Locate the cell with the specified text and output its [X, Y] center coordinate. 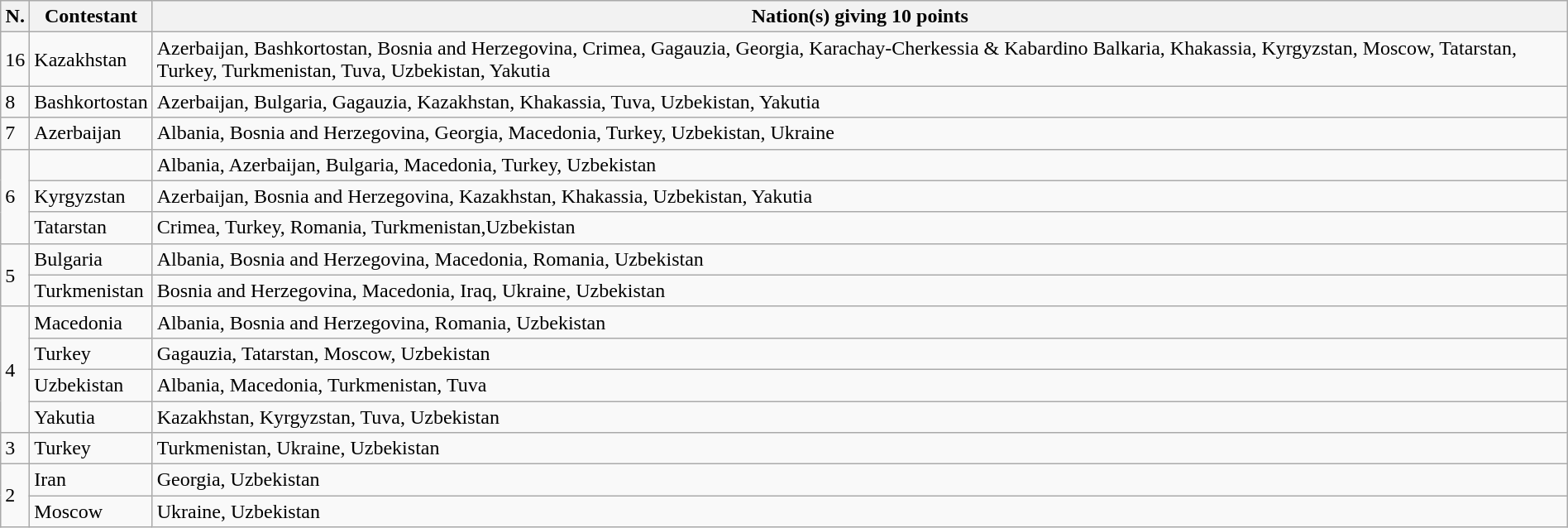
6 [15, 196]
Turkmenistan, Ukraine, Uzbekistan [860, 449]
2 [15, 496]
16 [15, 60]
Contestant [91, 17]
Albania, Bosnia and Herzegovina, Macedonia, Romania, Uzbekistan [860, 259]
Azerbaijan, Bosnia and Herzegovina, Kazakhstan, Khakassia, Uzbekistan, Yakutia [860, 196]
Ukraine, Uzbekistan [860, 511]
Tatarstan [91, 228]
8 [15, 102]
Bulgaria [91, 259]
Albania, Bosnia and Herzegovina, Romania, Uzbekistan [860, 322]
Iran [91, 480]
Uzbekistan [91, 385]
Bashkortostan [91, 102]
Gagauzia, Tatarstan, Moscow, Uzbekistan [860, 353]
Albania, Macedonia, Turkmenistan, Tuva [860, 385]
Turkmenistan [91, 290]
N. [15, 17]
Macedonia [91, 322]
Nation(s) giving 10 points [860, 17]
Georgia, Uzbekistan [860, 480]
4 [15, 369]
Kazakhstan [91, 60]
Crimea, Turkey, Romania, Turkmenistan,Uzbekistan [860, 228]
Kazakhstan, Kyrgyzstan, Tuva, Uzbekistan [860, 416]
Bosnia and Herzegovina, Macedonia, Iraq, Ukraine, Uzbekistan [860, 290]
7 [15, 133]
5 [15, 275]
Albania, Bosnia and Herzegovina, Georgia, Macedonia, Turkey, Uzbekistan, Ukraine [860, 133]
Azerbaijan, Bulgaria, Gagauzia, Kazakhstan, Khakassia, Tuva, Uzbekistan, Yakutia [860, 102]
Azerbaijan [91, 133]
Yakutia [91, 416]
Albania, Azerbaijan, Bulgaria, Macedonia, Turkey, Uzbekistan [860, 165]
Moscow [91, 511]
Kyrgyzstan [91, 196]
3 [15, 449]
